Determine the [x, y] coordinate at the center of the cell enclosing the given text.  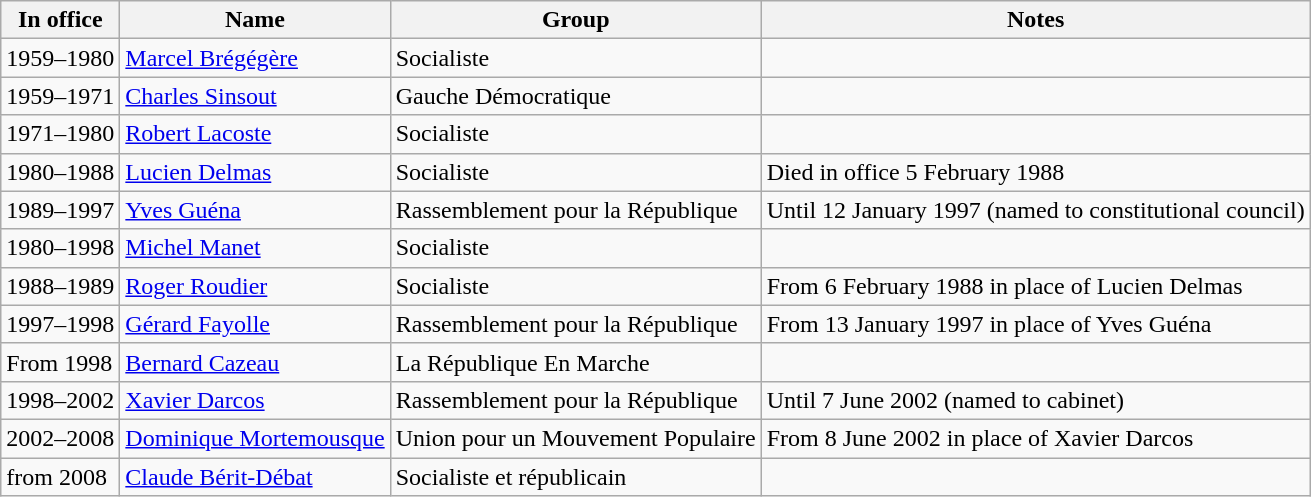
Died in office 5 February 1988 [1036, 172]
In office [60, 20]
1980–1998 [60, 248]
Gauche Démocratique [576, 96]
1971–1980 [60, 134]
From 13 January 1997 in place of Yves Guéna [1036, 324]
2002–2008 [60, 438]
Notes [1036, 20]
Gérard Fayolle [255, 324]
Roger Roudier [255, 286]
From 8 June 2002 in place of Xavier Darcos [1036, 438]
1997–1998 [60, 324]
Robert Lacoste [255, 134]
Bernard Cazeau [255, 362]
Charles Sinsout [255, 96]
From 6 February 1988 in place of Lucien Delmas [1036, 286]
Claude Bérit-Débat [255, 477]
1959–1980 [60, 58]
From 1998 [60, 362]
Socialiste et républicain [576, 477]
1988–1989 [60, 286]
Xavier Darcos [255, 400]
1959–1971 [60, 96]
Dominique Mortemousque [255, 438]
from 2008 [60, 477]
Until 12 January 1997 (named to constitutional council) [1036, 210]
Until 7 June 2002 (named to cabinet) [1036, 400]
Union pour un Mouvement Populaire [576, 438]
Name [255, 20]
Yves Guéna [255, 210]
1998–2002 [60, 400]
Group [576, 20]
Lucien Delmas [255, 172]
1989–1997 [60, 210]
Marcel Brégégère [255, 58]
La République En Marche [576, 362]
1980–1988 [60, 172]
Michel Manet [255, 248]
